Identify which cell holds the provided text, then report its [X, Y] central coordinate. 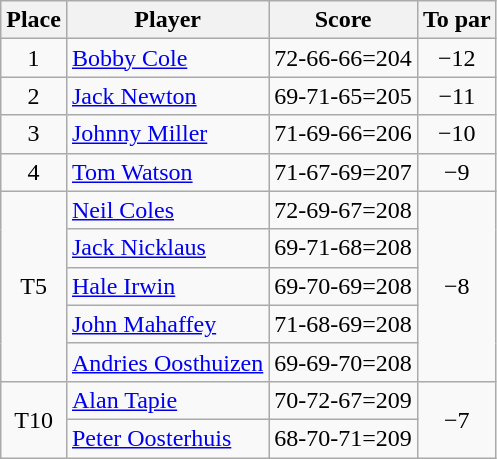
Place [34, 20]
72-66-66=204 [344, 58]
71-67-69=207 [344, 172]
69-71-65=205 [344, 96]
Neil Coles [167, 210]
Score [344, 20]
T10 [34, 419]
Jack Nicklaus [167, 248]
68-70-71=209 [344, 438]
70-72-67=209 [344, 400]
Alan Tapie [167, 400]
Bobby Cole [167, 58]
−8 [456, 286]
1 [34, 58]
−10 [456, 134]
2 [34, 96]
71-68-69=208 [344, 324]
−7 [456, 419]
−9 [456, 172]
69-69-70=208 [344, 362]
Johnny Miller [167, 134]
Hale Irwin [167, 286]
Jack Newton [167, 96]
Tom Watson [167, 172]
Peter Oosterhuis [167, 438]
71-69-66=206 [344, 134]
69-71-68=208 [344, 248]
T5 [34, 286]
3 [34, 134]
Player [167, 20]
69-70-69=208 [344, 286]
4 [34, 172]
−12 [456, 58]
−11 [456, 96]
John Mahaffey [167, 324]
Andries Oosthuizen [167, 362]
72-69-67=208 [344, 210]
To par [456, 20]
